For the text-containing cell, return its midpoint in (x, y) coordinate format. 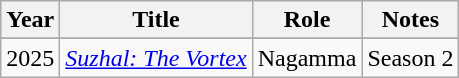
2025 (30, 58)
Suzhal: The Vortex (156, 58)
Season 2 (410, 58)
Notes (410, 20)
Title (156, 20)
Role (307, 20)
Year (30, 20)
Nagamma (307, 58)
